Scan for the cell matching the given text and deliver its [x, y] coordinate at center. 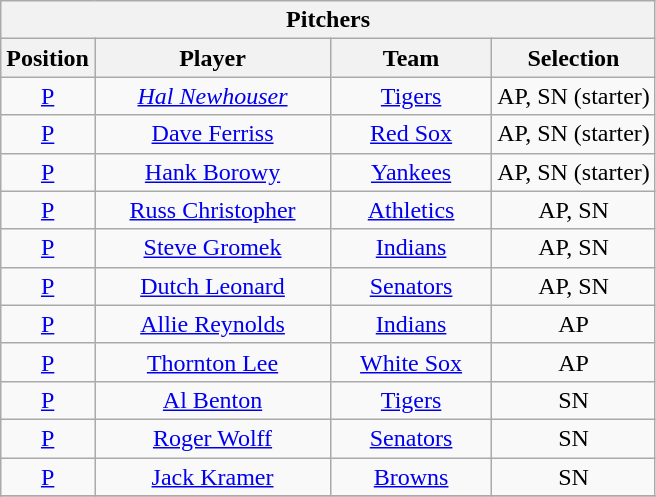
Al Benton [212, 400]
Hank Borowy [212, 172]
Jack Kramer [212, 477]
Russ Christopher [212, 210]
Selection [574, 58]
Hal Newhouser [212, 96]
Thornton Lee [212, 362]
Position [48, 58]
Roger Wolff [212, 438]
Athletics [412, 210]
Yankees [412, 172]
Dutch Leonard [212, 286]
White Sox [412, 362]
Allie Reynolds [212, 324]
Dave Ferriss [212, 134]
Team [412, 58]
Browns [412, 477]
Player [212, 58]
Pitchers [328, 20]
Red Sox [412, 134]
Steve Gromek [212, 248]
